Return [x, y] of the center of cell containing provided text 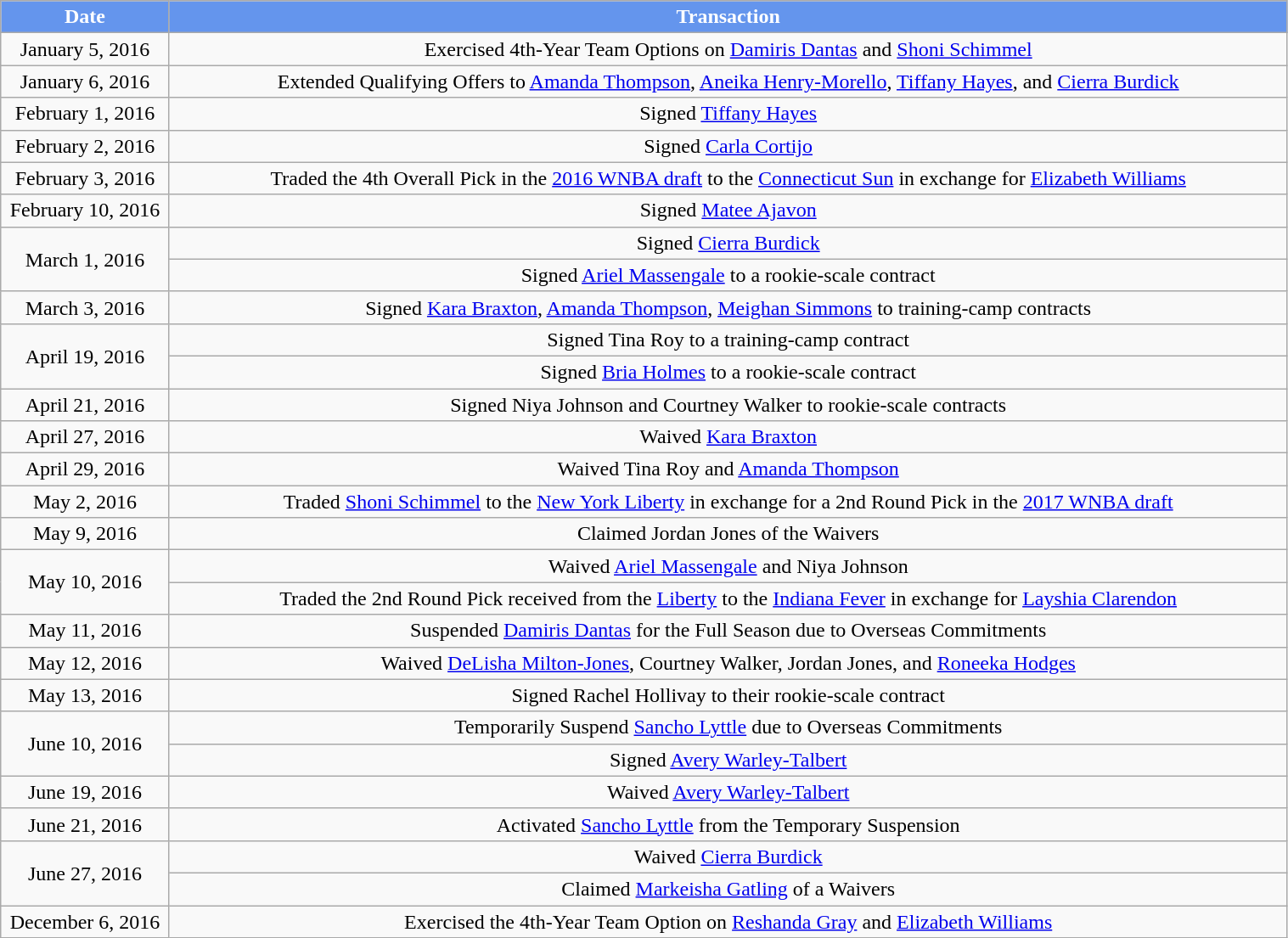
February 3, 2016 [85, 178]
June 10, 2016 [85, 744]
May 12, 2016 [85, 663]
January 6, 2016 [85, 81]
Signed Cierra Burdick [728, 243]
June 21, 2016 [85, 824]
Waived DeLisha Milton-Jones, Courtney Walker, Jordan Jones, and Roneeka Hodges [728, 663]
February 1, 2016 [85, 114]
Suspended Damiris Dantas for the Full Season due to Overseas Commitments [728, 631]
Signed Bria Holmes to a rookie-scale contract [728, 372]
Waived Cierra Burdick [728, 857]
June 19, 2016 [85, 792]
April 19, 2016 [85, 356]
May 9, 2016 [85, 534]
Exercised the 4th-Year Team Option on Reshanda Gray and Elizabeth Williams [728, 921]
Waived Avery Warley-Talbert [728, 792]
December 6, 2016 [85, 921]
Claimed Jordan Jones of the Waivers [728, 534]
Signed Rachel Hollivay to their rookie-scale contract [728, 695]
January 5, 2016 [85, 49]
Signed Kara Braxton, Amanda Thompson, Meighan Simmons to training-camp contracts [728, 307]
Traded the 4th Overall Pick in the 2016 WNBA draft to the Connecticut Sun in exchange for Elizabeth Williams [728, 178]
Temporarily Suspend Sancho Lyttle due to Overseas Commitments [728, 727]
May 11, 2016 [85, 631]
Signed Tina Roy to a training-camp contract [728, 340]
March 1, 2016 [85, 259]
February 2, 2016 [85, 146]
Date [85, 17]
April 21, 2016 [85, 405]
Traded the 2nd Round Pick received from the Liberty to the Indiana Fever in exchange for Layshia Clarendon [728, 598]
May 2, 2016 [85, 502]
Signed Carla Cortijo [728, 146]
March 3, 2016 [85, 307]
Exercised 4th-Year Team Options on Damiris Dantas and Shoni Schimmel [728, 49]
April 27, 2016 [85, 437]
Waived Ariel Massengale and Niya Johnson [728, 566]
May 10, 2016 [85, 582]
June 27, 2016 [85, 873]
Signed Matee Ajavon [728, 211]
Signed Niya Johnson and Courtney Walker to rookie-scale contracts [728, 405]
February 10, 2016 [85, 211]
Waived Kara Braxton [728, 437]
Extended Qualifying Offers to Amanda Thompson, Aneika Henry-Morello, Tiffany Hayes, and Cierra Burdick [728, 81]
Transaction [728, 17]
Waived Tina Roy and Amanda Thompson [728, 469]
Traded Shoni Schimmel to the New York Liberty in exchange for a 2nd Round Pick in the 2017 WNBA draft [728, 502]
May 13, 2016 [85, 695]
Signed Ariel Massengale to a rookie-scale contract [728, 275]
Activated Sancho Lyttle from the Temporary Suspension [728, 824]
Claimed Markeisha Gatling of a Waivers [728, 889]
April 29, 2016 [85, 469]
Signed Tiffany Hayes [728, 114]
Signed Avery Warley-Talbert [728, 760]
